For the text-containing cell, return its midpoint in [x, y] coordinate format. 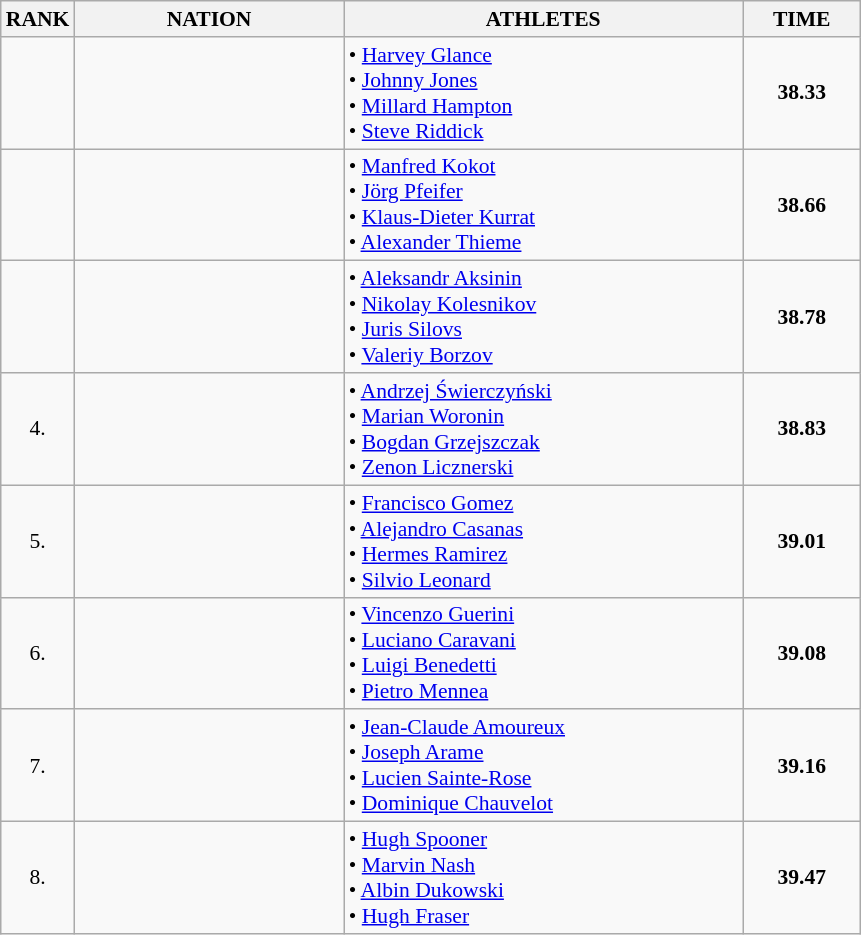
• Jean-Claude Amoureux• Joseph Arame• Lucien Sainte-Rose• Dominique Chauvelot [544, 766]
NATION [208, 19]
• Francisco Gomez• Alejandro Casanas• Hermes Ramirez• Silvio Leonard [544, 541]
7. [38, 766]
39.16 [802, 766]
• Manfred Kokot• Jörg Pfeifer• Klaus-Dieter Kurrat• Alexander Thieme [544, 205]
• Harvey Glance• Johnny Jones• Millard Hampton• Steve Riddick [544, 93]
• Andrzej Świerczyński• Marian Woronin• Bogdan Grzejszczak• Zenon Licznerski [544, 429]
38.33 [802, 93]
38.66 [802, 205]
ATHLETES [544, 19]
6. [38, 653]
RANK [38, 19]
39.47 [802, 878]
• Vincenzo Guerini• Luciano Caravani• Luigi Benedetti• Pietro Mennea [544, 653]
• Hugh Spooner• Marvin Nash• Albin Dukowski• Hugh Fraser [544, 878]
5. [38, 541]
38.78 [802, 317]
TIME [802, 19]
8. [38, 878]
39.08 [802, 653]
39.01 [802, 541]
38.83 [802, 429]
4. [38, 429]
• Aleksandr Aksinin• Nikolay Kolesnikov• Juris Silovs• Valeriy Borzov [544, 317]
